Return (X, Y) of the center of cell containing provided text 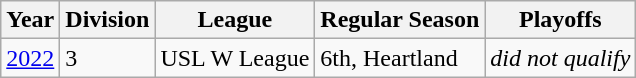
6th, Heartland (400, 58)
Playoffs (560, 20)
Year (30, 20)
2022 (30, 58)
Regular Season (400, 20)
League (235, 20)
USL W League (235, 58)
3 (108, 58)
Division (108, 20)
did not qualify (560, 58)
